Find where the given text appears and provide that cell's center as [x, y] coordinate. 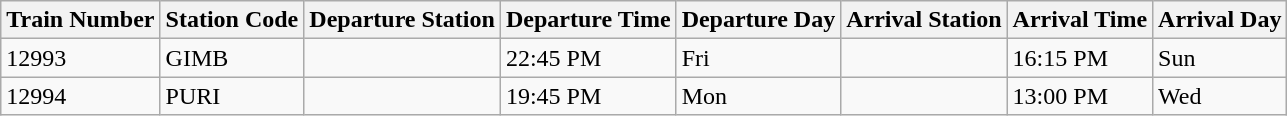
Arrival Time [1080, 20]
Wed [1220, 96]
Arrival Day [1220, 20]
Train Number [80, 20]
22:45 PM [588, 58]
Departure Time [588, 20]
Departure Station [402, 20]
Arrival Station [924, 20]
12994 [80, 96]
GIMB [232, 58]
19:45 PM [588, 96]
16:15 PM [1080, 58]
Fri [758, 58]
Station Code [232, 20]
13:00 PM [1080, 96]
12993 [80, 58]
Mon [758, 96]
PURI [232, 96]
Departure Day [758, 20]
Sun [1220, 58]
